Identify which cell holds the provided text, then report its (x, y) central coordinate. 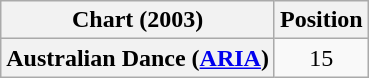
Chart (2003) (138, 20)
Position (321, 20)
Australian Dance (ARIA) (138, 58)
15 (321, 58)
